Find where the given text appears and provide that cell's center as (x, y) coordinate. 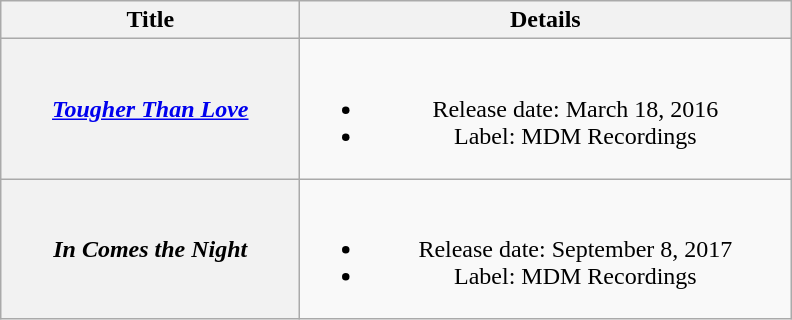
Details (546, 20)
Tougher Than Love (150, 109)
Title (150, 20)
In Comes the Night (150, 249)
Release date: March 18, 2016Label: MDM Recordings (546, 109)
Release date: September 8, 2017Label: MDM Recordings (546, 249)
